Return [X, Y] of the center of cell containing provided text 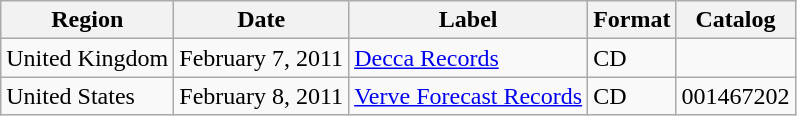
Date [262, 20]
February 7, 2011 [262, 58]
001467202 [736, 96]
Label [468, 20]
United Kingdom [88, 58]
Format [632, 20]
Verve Forecast Records [468, 96]
February 8, 2011 [262, 96]
Region [88, 20]
Decca Records [468, 58]
Catalog [736, 20]
United States [88, 96]
